Return the [X, Y] coordinate for the center point of the cell that contains the specified text.  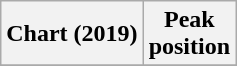
Peakposition [189, 34]
Chart (2019) [72, 34]
